Provide the [X, Y] coordinate of the cell's center where the given text is located.  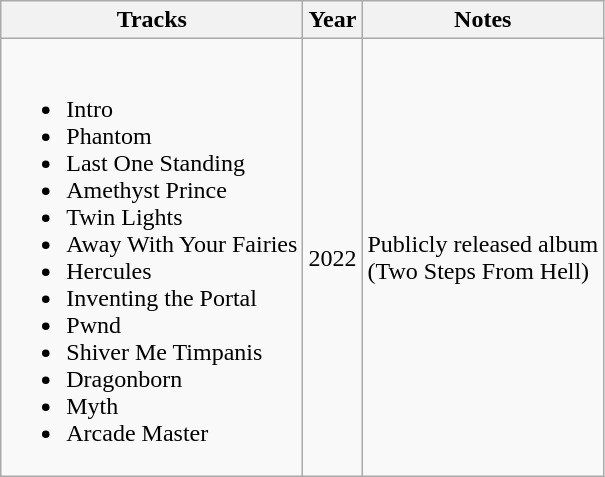
2022 [332, 258]
Publicly released album(Two Steps From Hell) [483, 258]
Year [332, 20]
Notes [483, 20]
Tracks [152, 20]
